Capture the cell that displays the provided text and extract its [x, y] central coordinate. 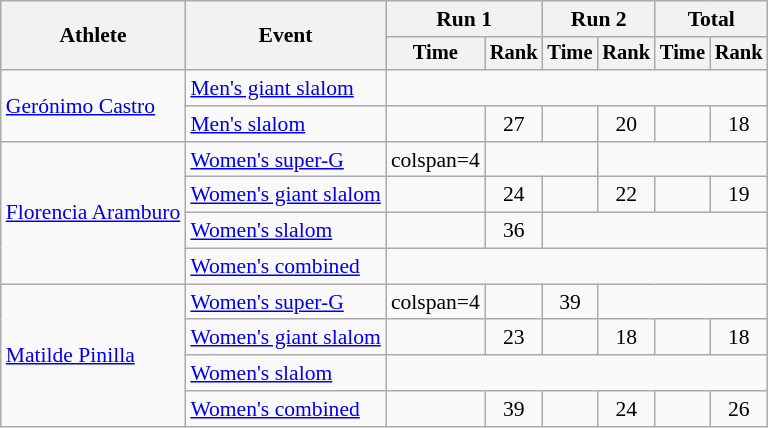
Event [286, 36]
36 [514, 231]
Florencia Aramburo [94, 213]
26 [739, 409]
Men's giant slalom [286, 88]
20 [626, 124]
23 [514, 338]
Run 1 [464, 19]
Matilde Pinilla [94, 355]
27 [514, 124]
Gerónimo Castro [94, 106]
Run 2 [598, 19]
Men's slalom [286, 124]
22 [626, 195]
19 [739, 195]
Athlete [94, 36]
Total [711, 19]
